Search for the cell housing the specified text and yield its (x, y) center coordinate. 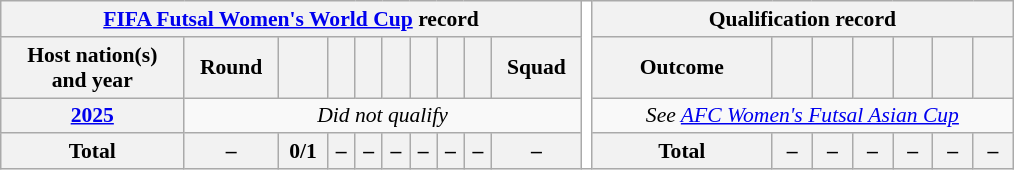
0/1 (302, 152)
Squad (536, 68)
Outcome (682, 68)
Host nation(s)and year (92, 68)
2025 (92, 116)
See AFC Women's Futsal Asian Cup (803, 116)
Did not qualify (383, 116)
Qualification record (803, 19)
Round (232, 68)
FIFA Futsal Women's World Cup record (292, 19)
